Output the (X, Y) coordinate of the center of the cell containing the given text.  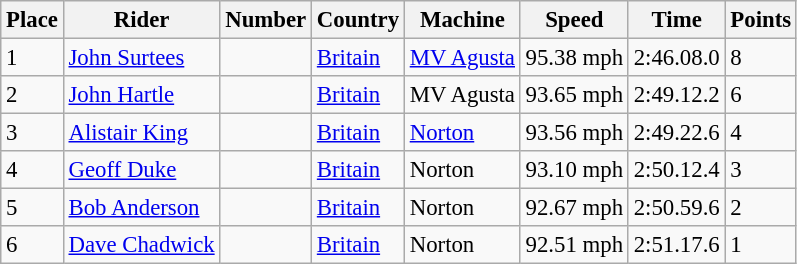
2:50.12.4 (676, 170)
Machine (462, 20)
Bob Anderson (142, 208)
93.65 mph (574, 95)
Points (760, 20)
8 (760, 58)
Number (266, 20)
Speed (574, 20)
Time (676, 20)
93.10 mph (574, 170)
Country (358, 20)
2:46.08.0 (676, 58)
John Surtees (142, 58)
2:51.17.6 (676, 245)
2:49.12.2 (676, 95)
Place (32, 20)
92.51 mph (574, 245)
2:50.59.6 (676, 208)
Rider (142, 20)
93.56 mph (574, 133)
Alistair King (142, 133)
Geoff Duke (142, 170)
2:49.22.6 (676, 133)
John Hartle (142, 95)
Dave Chadwick (142, 245)
92.67 mph (574, 208)
95.38 mph (574, 58)
5 (32, 208)
